Return the (x, y) coordinate for the center point of the cell that contains the specified text.  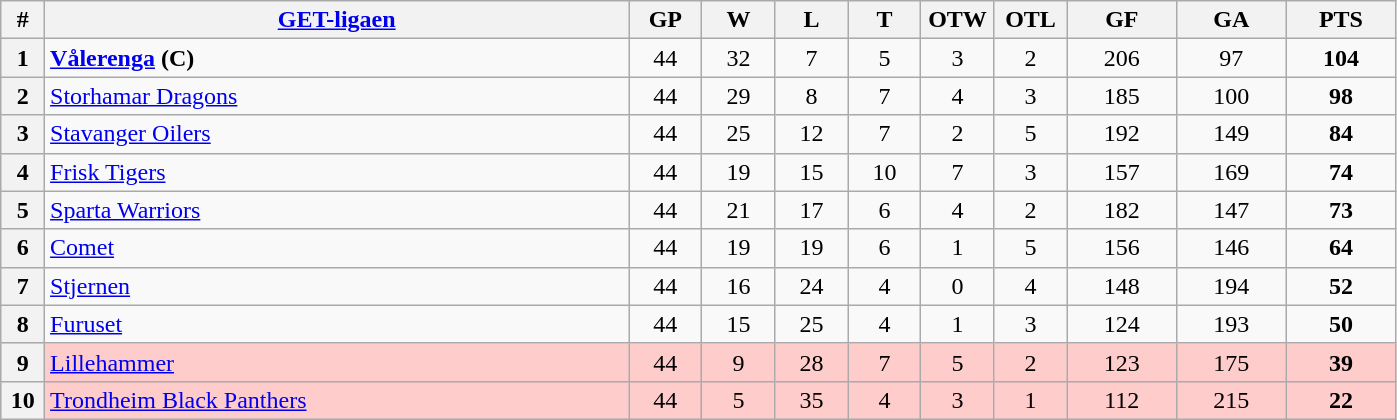
32 (738, 58)
156 (1122, 248)
98 (1341, 96)
193 (1232, 324)
Stjernen (337, 286)
Frisk Tigers (337, 172)
39 (1341, 362)
169 (1232, 172)
146 (1232, 248)
Furuset (337, 324)
24 (812, 286)
Comet (337, 248)
17 (812, 210)
Lillehammer (337, 362)
123 (1122, 362)
L (812, 20)
185 (1122, 96)
W (738, 20)
16 (738, 286)
104 (1341, 58)
74 (1341, 172)
Trondheim Black Panthers (337, 400)
GET-ligaen (337, 20)
0 (958, 286)
147 (1232, 210)
52 (1341, 286)
Vålerenga (C) (337, 58)
175 (1232, 362)
12 (812, 134)
100 (1232, 96)
192 (1122, 134)
148 (1122, 286)
73 (1341, 210)
194 (1232, 286)
# (23, 20)
206 (1122, 58)
OTW (958, 20)
157 (1122, 172)
182 (1122, 210)
64 (1341, 248)
149 (1232, 134)
GP (666, 20)
GA (1232, 20)
Storhamar Dragons (337, 96)
50 (1341, 324)
21 (738, 210)
29 (738, 96)
84 (1341, 134)
PTS (1341, 20)
28 (812, 362)
35 (812, 400)
Sparta Warriors (337, 210)
97 (1232, 58)
OTL (1030, 20)
112 (1122, 400)
124 (1122, 324)
22 (1341, 400)
GF (1122, 20)
T (884, 20)
Stavanger Oilers (337, 134)
215 (1232, 400)
